Capture the cell that displays the provided text and extract its (x, y) central coordinate. 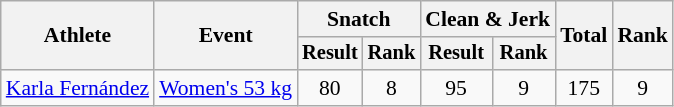
8 (392, 88)
Snatch (358, 19)
Athlete (78, 36)
Women's 53 kg (226, 88)
Clean & Jerk (488, 19)
Karla Fernández (78, 88)
175 (584, 88)
Event (226, 36)
95 (456, 88)
Total (584, 36)
80 (330, 88)
